Find where the given text appears and provide that cell's center as [x, y] coordinate. 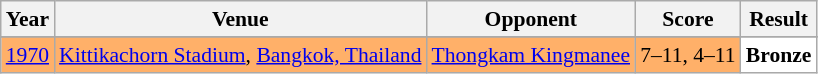
Kittikachorn Stadium, Bangkok, Thailand [240, 55]
Thongkam Kingmanee [532, 55]
1970 [28, 55]
Year [28, 19]
7–11, 4–11 [688, 55]
Score [688, 19]
Result [779, 19]
Venue [240, 19]
Opponent [532, 19]
Bronze [779, 55]
